Extract the (X, Y) coordinate from the center of the cell holding the provided text.  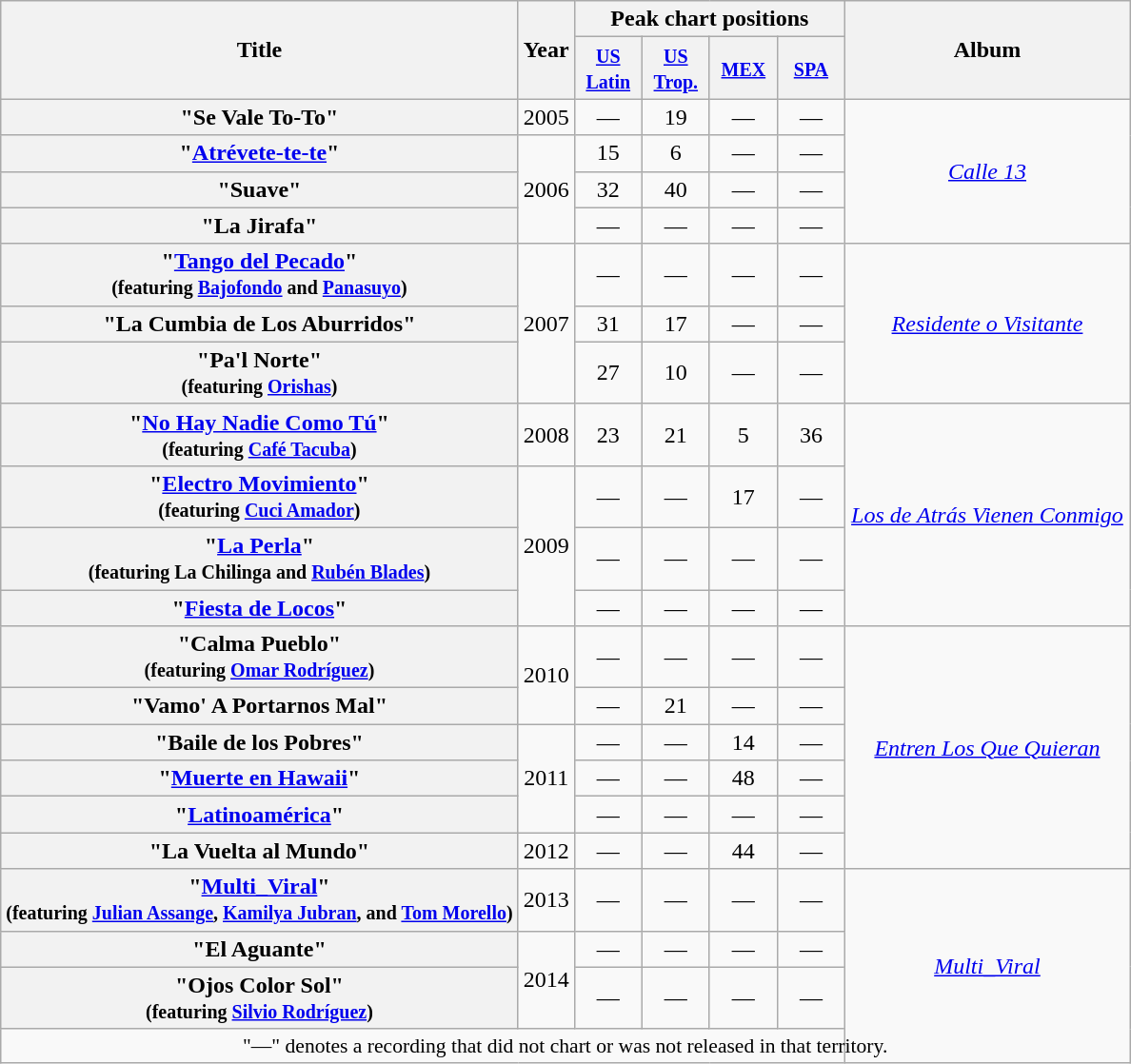
2013 (546, 900)
Year (546, 49)
36 (811, 434)
19 (676, 117)
"La Jirafa" (259, 226)
Multi_Viral (986, 966)
"Fiesta de Locos" (259, 608)
48 (743, 778)
5 (743, 434)
"La Vuelta al Mundo" (259, 851)
40 (676, 189)
"No Hay Nadie Como Tú"(featuring Café Tacuba) (259, 434)
Title (259, 49)
Album (986, 49)
"Electro Movimiento"(featuring Cuci Amador) (259, 497)
6 (676, 153)
MEX (743, 69)
Peak chart positions (709, 19)
"La Cumbia de Los Aburridos" (259, 324)
15 (607, 153)
"Ojos Color Sol"(featuring Silvio Rodríguez) (259, 997)
SPA (811, 69)
2012 (546, 851)
14 (743, 742)
2014 (546, 980)
23 (607, 434)
2007 (546, 324)
Entren Los Que Quieran (986, 748)
Los de Atrás Vienen Conmigo (986, 514)
31 (607, 324)
"—" denotes a recording that did not chart or was not released in that territory. (565, 1046)
"La Perla"(featuring La Chilinga and Rubén Blades) (259, 558)
27 (607, 373)
10 (676, 373)
"Se Vale To-To" (259, 117)
2011 (546, 778)
"Baile de los Pobres" (259, 742)
2008 (546, 434)
"Atrévete-te-te" (259, 153)
"Tango del Pecado"(featuring Bajofondo and Panasuyo) (259, 274)
USTrop. (676, 69)
2006 (546, 189)
2009 (546, 545)
"Vamo' A Portarnos Mal" (259, 706)
"Pa'l Norte"(featuring Orishas) (259, 373)
"Latinoamérica" (259, 815)
Residente o Visitante (986, 324)
32 (607, 189)
"Multi_Viral"(featuring Julian Assange, Kamilya Jubran, and Tom Morello) (259, 900)
"Muerte en Hawaii" (259, 778)
USLatin (607, 69)
"Calma Pueblo"(featuring Omar Rodríguez) (259, 657)
2005 (546, 117)
"Suave" (259, 189)
Calle 13 (986, 171)
2010 (546, 676)
"El Aguante" (259, 949)
44 (743, 851)
